Search for the cell housing the specified text and yield its (X, Y) center coordinate. 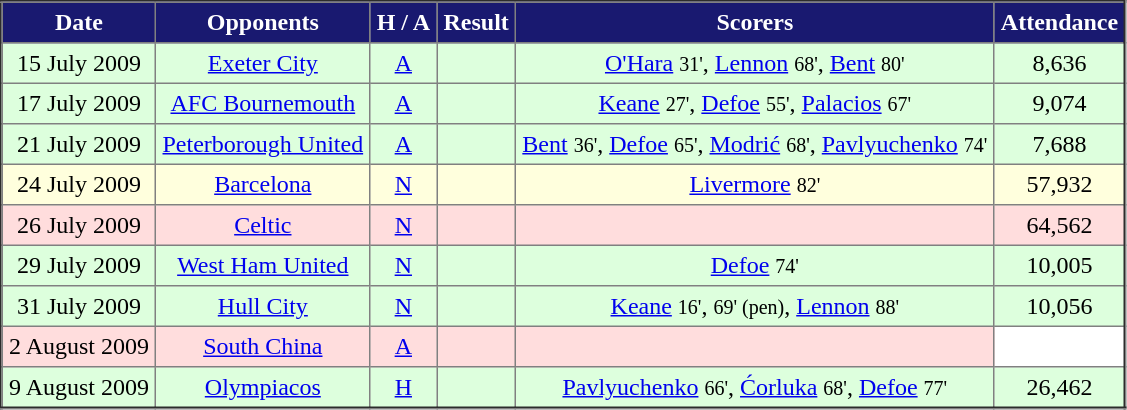
8,636 (1060, 63)
Date (79, 22)
10,005 (1060, 265)
Hull City (263, 306)
Bent 36', Defoe 65', Modrić 68', Pavlyuchenko 74' (756, 144)
Keane 27', Defoe 55', Palacios 67' (756, 103)
O'Hara 31', Lennon 68', Bent 80' (756, 63)
24 July 2009 (79, 184)
Attendance (1060, 22)
9,074 (1060, 103)
Barcelona (263, 184)
Pavlyuchenko 66', Ćorluka 68', Defoe 77' (756, 388)
Livermore 82' (756, 184)
West Ham United (263, 265)
Keane 16', 69' (pen), Lennon 88' (756, 306)
64,562 (1060, 225)
26 July 2009 (79, 225)
AFC Bournemouth (263, 103)
21 July 2009 (79, 144)
31 July 2009 (79, 306)
29 July 2009 (79, 265)
H (404, 388)
17 July 2009 (79, 103)
26,462 (1060, 388)
Olympiacos (263, 388)
9 August 2009 (79, 388)
10,056 (1060, 306)
Exeter City (263, 63)
Scorers (756, 22)
Celtic (263, 225)
2 August 2009 (79, 346)
57,932 (1060, 184)
15 July 2009 (79, 63)
Opponents (263, 22)
H / A (404, 22)
South China (263, 346)
7,688 (1060, 144)
Defoe 74' (756, 265)
Result (476, 22)
Peterborough United (263, 144)
